Determine the [X, Y] coordinate at the center of the cell enclosing the given text.  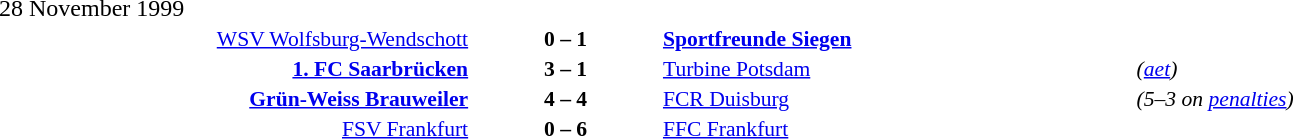
4 – 4 [566, 98]
FCR Duisburg [897, 98]
3 – 1 [566, 68]
0 – 1 [566, 38]
Turbine Potsdam [897, 68]
Sportfreunde Siegen [897, 38]
